Locate the cell with the specified text and output its [x, y] center coordinate. 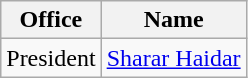
Name [174, 20]
Sharar Haidar [174, 58]
President [51, 58]
Office [51, 20]
